Return the [X, Y] coordinate for the center point of the cell that contains the specified text.  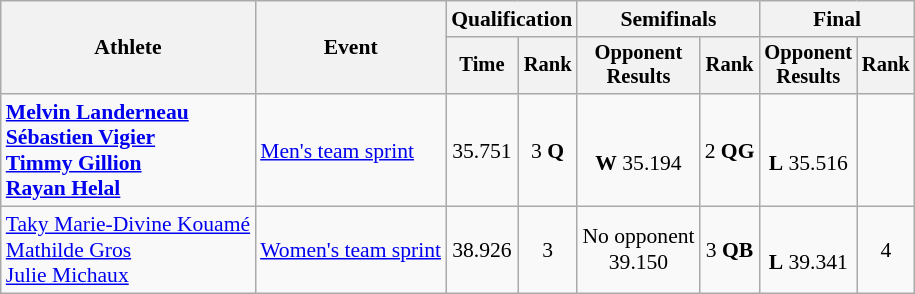
Women's team sprint [350, 250]
Event [350, 48]
L 39.341 [808, 250]
Men's team sprint [350, 150]
38.926 [482, 250]
35.751 [482, 150]
Semifinals [668, 19]
3 QB [730, 250]
Melvin LanderneauSébastien VigierTimmy GillionRayan Helal [128, 150]
No opponent39.150 [638, 250]
2 QG [730, 150]
Time [482, 66]
Athlete [128, 48]
Taky Marie-Divine KouaméMathilde GrosJulie Michaux [128, 250]
W 35.194 [638, 150]
3 Q [548, 150]
Final [838, 19]
L 35.516 [808, 150]
4 [886, 250]
3 [548, 250]
Qualification [512, 19]
